Search for the cell housing the specified text and yield its [X, Y] center coordinate. 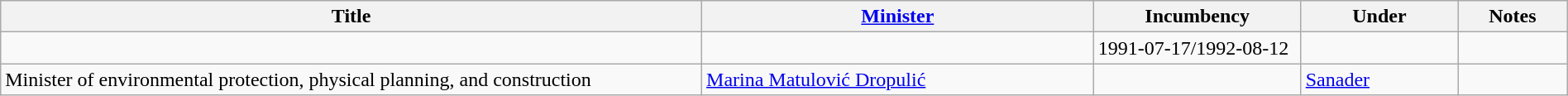
Incumbency [1198, 17]
Notes [1513, 17]
Title [351, 17]
1991-07-17/1992-08-12 [1198, 48]
Marina Matulović Dropulić [898, 79]
Under [1379, 17]
Minister [898, 17]
Minister of environmental protection, physical planning, and construction [351, 79]
Sanader [1379, 79]
